Capture the cell that displays the provided text and extract its [x, y] central coordinate. 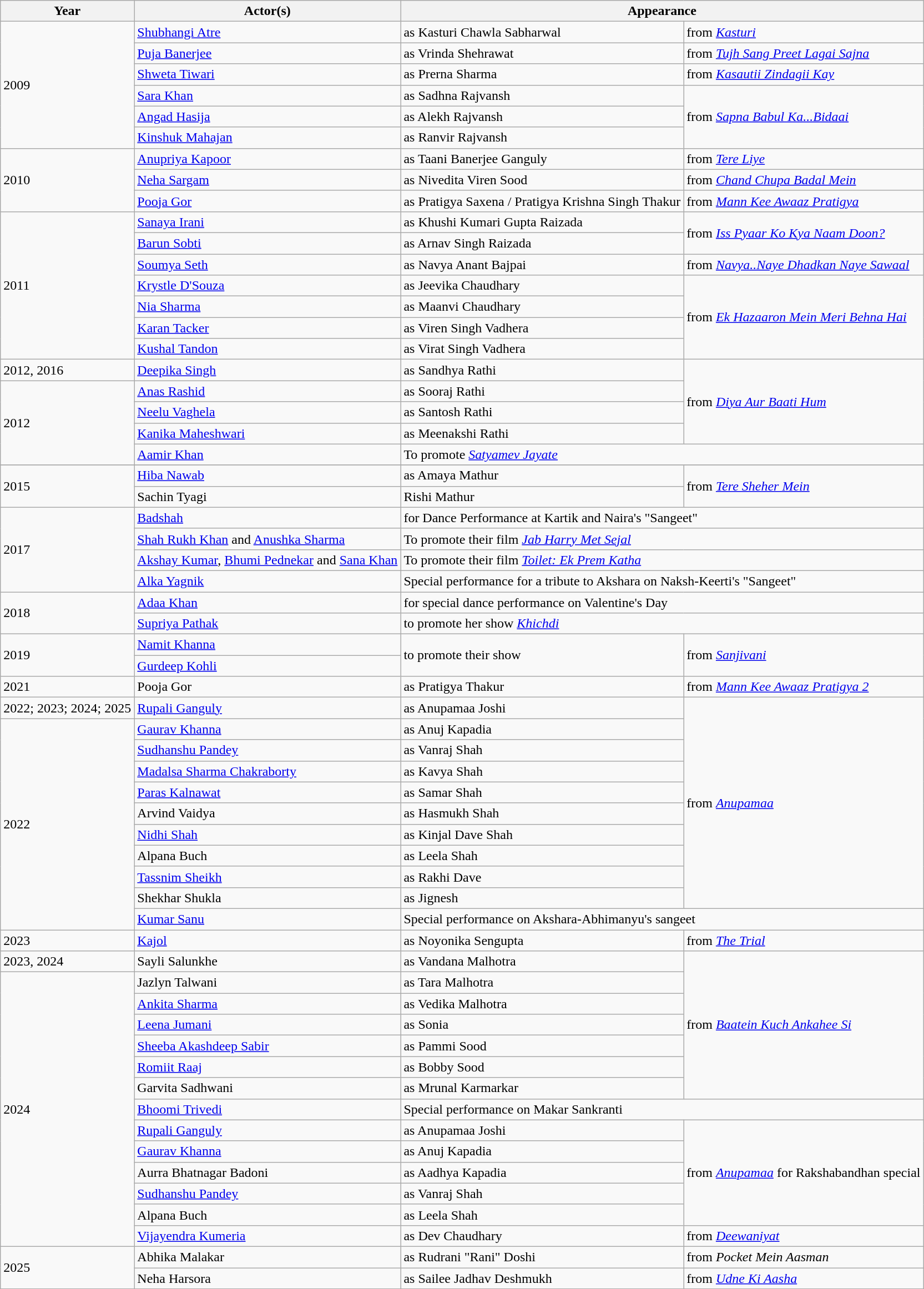
Special performance for a tribute to Akshara on Naksh-Keerti's "Sangeet" [662, 581]
from Anupamaa for Rakshabandhan special [804, 1172]
Arvind Vaidya [267, 813]
Neha Sargam [267, 180]
from Kasturi [804, 32]
Nia Sharma [267, 307]
as Vrinda Shehrawat [542, 53]
as Santosh Rathi [542, 412]
Vijayendra Kumeria [267, 1236]
from Iss Pyaar Ko Kya Naam Doon? [804, 232]
as Sandhya Rathi [542, 370]
Anas Rashid [267, 391]
Puja Banerjee [267, 53]
Hiba Nawab [267, 476]
as Khushi Kumari Gupta Raizada [542, 222]
as Virat Singh Vadhera [542, 349]
Badshah [267, 518]
as Kasturi Chawla Sabharwal [542, 32]
as Jignesh [542, 898]
Kajol [267, 941]
to promote her show Khichdi [662, 624]
from Chand Chupa Badal Mein [804, 180]
Tassnim Sheikh [267, 877]
Supriya Pathak [267, 624]
Appearance [662, 11]
Romiit Raaj [267, 1067]
Namit Khanna [267, 645]
Abhika Malakar [267, 1257]
Neha Harsora [267, 1278]
Special performance on Makar Sankranti [662, 1109]
2023 [68, 941]
To promote their film Toilet: Ek Prem Katha [662, 560]
for Dance Performance at Kartik and Naira's "Sangeet" [662, 518]
as Taani Banerjee Ganguly [542, 159]
Garvita Sadhwani [267, 1088]
Ankita Sharma [267, 1004]
as Vandana Malhotra [542, 962]
as Amaya Mathur [542, 476]
as Prerna Sharma [542, 74]
Shweta Tiwari [267, 74]
Bhoomi Trivedi [267, 1109]
as Rudrani "Rani" Doshi [542, 1257]
Shubhangi Atre [267, 32]
To promote Satyamev Jayate [662, 454]
Rishi Mathur [542, 497]
as Vedika Malhotra [542, 1004]
Sanaya Irani [267, 222]
Neelu Vaghela [267, 412]
as Arnav Singh Raizada [542, 243]
from Udne Ki Aasha [804, 1278]
from The Trial [804, 941]
from Baatein Kuch Ankahee Si [804, 1025]
Year [68, 11]
Soumya Seth [267, 265]
Angad Hasija [267, 117]
from Tere Sheher Mein [804, 486]
Gurdeep Kohli [267, 666]
2022 [68, 825]
as Pratigya Thakur [542, 687]
as Nivedita Viren Sood [542, 180]
from Tujh Sang Preet Lagai Sajna [804, 53]
Karan Tacker [267, 328]
Aurra Bhatnagar Badoni [267, 1172]
as Dev Chaudhary [542, 1236]
Sayli Salunkhe [267, 962]
Kushal Tandon [267, 349]
to promote their show [542, 655]
from Anupamaa [804, 803]
as Bobby Sood [542, 1067]
Special performance on Akshara-Abhimanyu's sangeet [662, 919]
from Tere Liye [804, 159]
2009 [68, 85]
2021 [68, 687]
2017 [68, 549]
as Sailee Jadhav Deshmukh [542, 1278]
as Kinjal Dave Shah [542, 835]
as Maanvi Chaudhary [542, 307]
Krystle D'Souza [267, 286]
Nidhi Shah [267, 835]
2012 [68, 423]
as Hasmukh Shah [542, 813]
as Jeevika Chaudhary [542, 286]
To promote their film Jab Harry Met Sejal [662, 539]
as Pratigya Saxena / Pratigya Krishna Singh Thakur [542, 201]
as Meenakshi Rathi [542, 433]
2024 [68, 1110]
as Samar Shah [542, 792]
Adaa Khan [267, 602]
as Sonia [542, 1025]
Alka Yagnik [267, 581]
from Diya Aur Baati Hum [804, 402]
as Navya Anant Bajpai [542, 265]
Leena Jumani [267, 1025]
as Viren Singh Vadhera [542, 328]
2019 [68, 655]
Kumar Sanu [267, 919]
from Deewaniyat [804, 1236]
Aamir Khan [267, 454]
Anupriya Kapoor [267, 159]
2011 [68, 285]
2023, 2024 [68, 962]
Paras Kalnawat [267, 792]
Madalsa Sharma Chakraborty [267, 771]
Sara Khan [267, 95]
Actor(s) [267, 11]
Barun Sobti [267, 243]
as Alekh Rajvansh [542, 117]
2015 [68, 486]
Deepika Singh [267, 370]
as Noyonika Sengupta [542, 941]
from Mann Kee Awaaz Pratigya [804, 201]
Sachin Tyagi [267, 497]
as Mrunal Karmarkar [542, 1088]
from Sapna Babul Ka...Bidaai [804, 117]
from Mann Kee Awaaz Pratigya 2 [804, 687]
from Ek Hazaaron Mein Meri Behna Hai [804, 317]
from Sanjivani [804, 655]
as Aadhya Kapadia [542, 1172]
2018 [68, 613]
Kinshuk Mahajan [267, 138]
2010 [68, 180]
from Kasautii Zindagii Kay [804, 74]
for special dance performance on Valentine's Day [662, 602]
from Pocket Mein Aasman [804, 1257]
Sheeba Akashdeep Sabir [267, 1046]
as Sadhna Rajvansh [542, 95]
Shah Rukh Khan and Anushka Sharma [267, 539]
Kanika Maheshwari [267, 433]
2022; 2023; 2024; 2025 [68, 708]
as Sooraj Rathi [542, 391]
Jazlyn Talwani [267, 983]
Shekhar Shukla [267, 898]
as Rakhi Dave [542, 877]
as Tara Malhotra [542, 983]
as Ranvir Rajvansh [542, 138]
2012, 2016 [68, 370]
Akshay Kumar, Bhumi Pednekar and Sana Khan [267, 560]
from Navya..Naye Dhadkan Naye Sawaal [804, 265]
as Pammi Sood [542, 1046]
as Kavya Shah [542, 771]
2025 [68, 1267]
